Output the (x, y) coordinate of the center of the cell containing the given text.  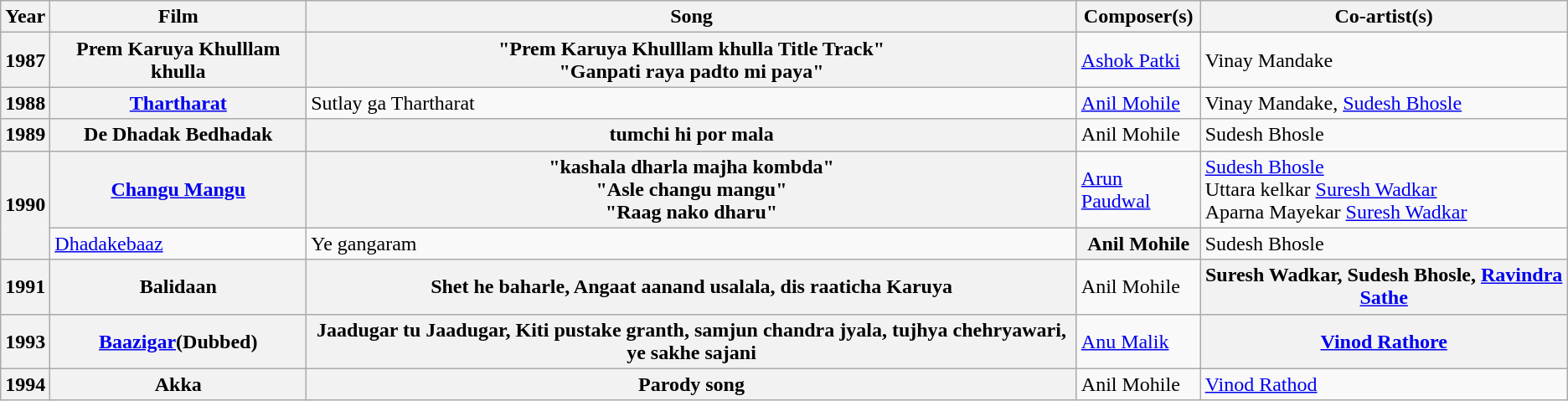
Dhadakebaaz (178, 244)
Ashok Patki (1138, 60)
Vinay Mandake (1384, 60)
tumchi hi por mala (692, 135)
1990 (25, 205)
"kashala dharla majha kombda" "Asle changu mangu" "Raag nako dharu" (692, 189)
Song (692, 17)
Sudesh BhosleUttara kelkar Suresh WadkarAparna Mayekar Suresh Wadkar (1384, 189)
Shet he baharle, Angaat aanand usalala, dis raaticha Karuya (692, 286)
Changu Mangu (178, 189)
Year (25, 17)
Suresh Wadkar, Sudesh Bhosle, Ravindra Sathe (1384, 286)
1993 (25, 342)
Vinod Rathore (1384, 342)
Arun Paudwal (1138, 189)
Anu Malik (1138, 342)
Ye gangaram (692, 244)
De Dhadak Bedhadak (178, 135)
Thartharat (178, 103)
1987 (25, 60)
"Prem Karuya Khulllam khulla Title Track""Ganpati raya padto mi paya" (692, 60)
1988 (25, 103)
1991 (25, 286)
Sutlay ga Thartharat (692, 103)
Vinay Mandake, Sudesh Bhosle (1384, 103)
Balidaan (178, 286)
Baazigar(Dubbed) (178, 342)
Composer(s) (1138, 17)
Parody song (692, 384)
Vinod Rathod (1384, 384)
Prem Karuya Khulllam khulla (178, 60)
Akka (178, 384)
1989 (25, 135)
1994 (25, 384)
Jaadugar tu Jaadugar, Kiti pustake granth, samjun chandra jyala, tujhya chehryawari, ye sakhe sajani (692, 342)
Film (178, 17)
Co-artist(s) (1384, 17)
